Search for the cell housing the specified text and yield its [x, y] center coordinate. 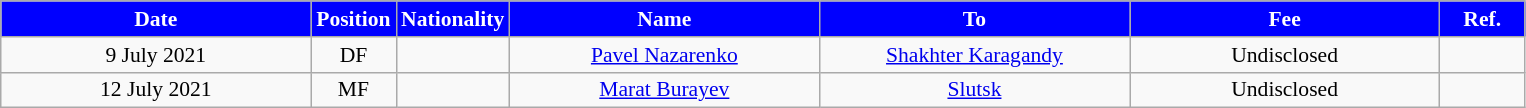
Pavel Nazarenko [664, 55]
Shakhter Karagandy [974, 55]
Nationality [452, 19]
To [974, 19]
DF [354, 55]
Fee [1285, 19]
Position [354, 19]
Ref. [1482, 19]
9 July 2021 [156, 55]
Marat Burayev [664, 90]
12 July 2021 [156, 90]
MF [354, 90]
Name [664, 19]
Date [156, 19]
Slutsk [974, 90]
